Determine the [X, Y] coordinate at the center of the cell enclosing the given text.  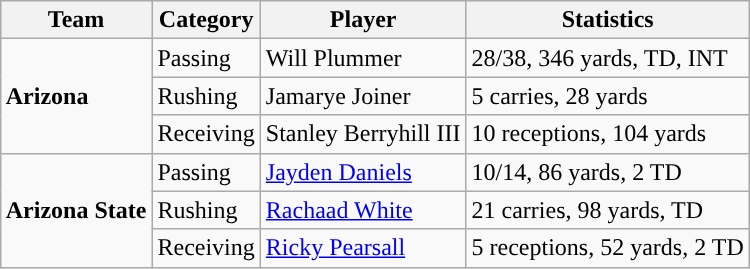
Ricky Pearsall [363, 248]
Team [76, 20]
5 carries, 28 yards [608, 96]
Statistics [608, 20]
Player [363, 20]
Arizona State [76, 210]
21 carries, 98 yards, TD [608, 210]
Rachaad White [363, 210]
5 receptions, 52 yards, 2 TD [608, 248]
Arizona [76, 96]
10/14, 86 yards, 2 TD [608, 172]
28/38, 346 yards, TD, INT [608, 58]
10 receptions, 104 yards [608, 134]
Stanley Berryhill III [363, 134]
Jayden Daniels [363, 172]
Will Plummer [363, 58]
Category [206, 20]
Jamarye Joiner [363, 96]
